Provide the [X, Y] coordinate of the cell's center where the given text is located.  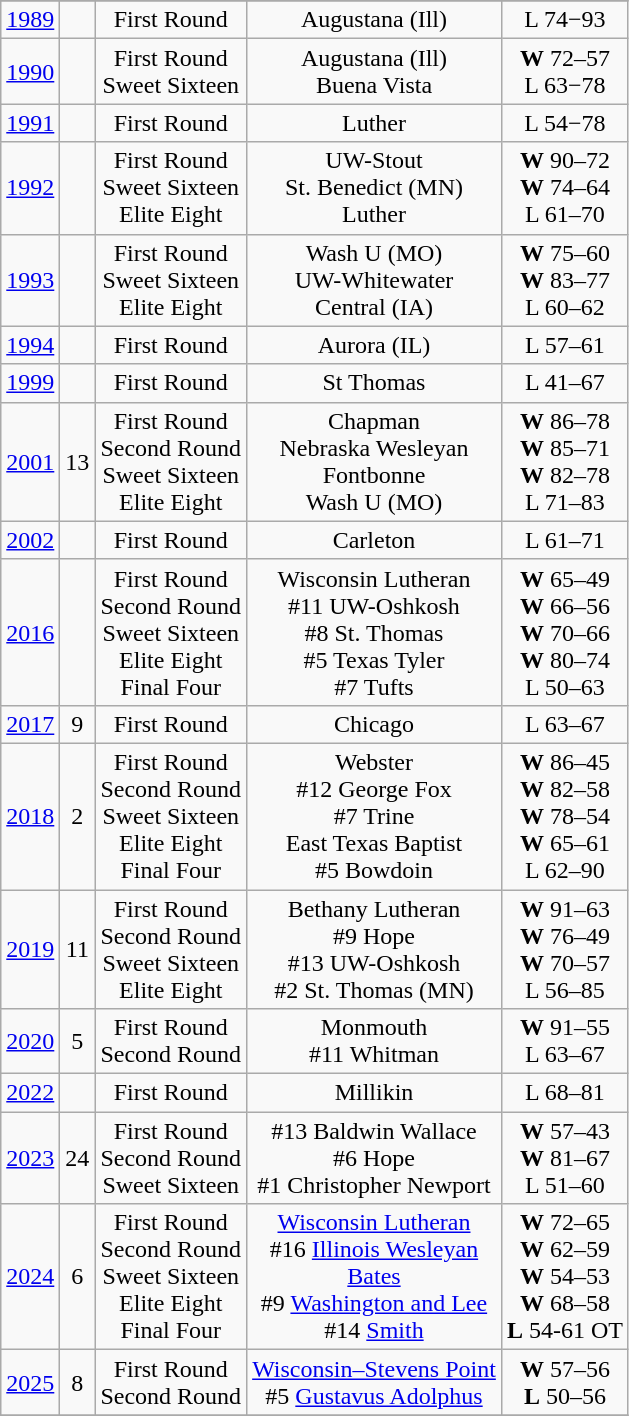
L 68–81 [564, 1093]
1994 [30, 345]
2023 [30, 1158]
24 [78, 1158]
9 [78, 724]
Wisconsin Lutheran#16 Illinois Wesleyan Bates#9 Washington and Lee #14 Smith [374, 1277]
2001 [30, 462]
2020 [30, 1042]
1990 [30, 72]
1991 [30, 123]
1993 [30, 280]
Wisconsin Lutheran#11 UW-Oshkosh#8 St. Thomas#5 Texas Tyler#7 Tufts [374, 632]
1999 [30, 383]
Webster#12 George Fox#7 TrineEast Texas Baptist#5 Bowdoin [374, 816]
W 57–56L 50–56 [564, 1382]
2016 [30, 632]
2 [78, 816]
UW-StoutSt. Benedict (MN)Luther [374, 188]
L 57–61 [564, 345]
First RoundSecond RoundSweet Sixteen [171, 1158]
6 [78, 1277]
ChapmanNebraska WesleyanFontbonneWash U (MO) [374, 462]
Augustana (Ill)Buena Vista [374, 72]
First RoundSecond RoundSweet SixteenElite Eight Final Four [171, 1277]
W 75–60W 83–77L 60–62 [564, 280]
L 61–71 [564, 540]
Chicago [374, 724]
Carleton [374, 540]
2017 [30, 724]
8 [78, 1382]
W 91–55L 63–67 [564, 1042]
5 [78, 1042]
W 86–45W 82–58W 78–54W 65–61L 62–90 [564, 816]
L 74−93 [564, 20]
First RoundSweet Sixteen [171, 72]
L 54−78 [564, 123]
2018 [30, 816]
2024 [30, 1277]
Wash U (MO)UW-WhitewaterCentral (IA) [374, 280]
W 72–65W 62–59W 54–53W 68–58 L 54-61 OT [564, 1277]
W 91–63W 76–49W 70–57L 56–85 [564, 950]
Luther [374, 123]
W 86–78W 85–71W 82–78L 71–83 [564, 462]
W 72–57L 63−78 [564, 72]
13 [78, 462]
Wisconsin–Stevens Point#5 Gustavus Adolphus [374, 1382]
1992 [30, 188]
2002 [30, 540]
Augustana (Ill) [374, 20]
W 90–72W 74–64L 61–70 [564, 188]
Millikin [374, 1093]
#13 Baldwin Wallace#6 Hope#1 Christopher Newport [374, 1158]
L 63–67 [564, 724]
2022 [30, 1093]
11 [78, 950]
Monmouth#11 Whitman [374, 1042]
W 65–49W 66–56W 70–66W 80–74L 50–63 [564, 632]
St Thomas [374, 383]
W 57–43W 81–67L 51–60 [564, 1158]
L 41–67 [564, 383]
Aurora (IL) [374, 345]
1989 [30, 20]
2025 [30, 1382]
2019 [30, 950]
Bethany Lutheran#9 Hope#13 UW-Oshkosh#2 St. Thomas (MN) [374, 950]
